Identify which cell holds the provided text, then report its (x, y) central coordinate. 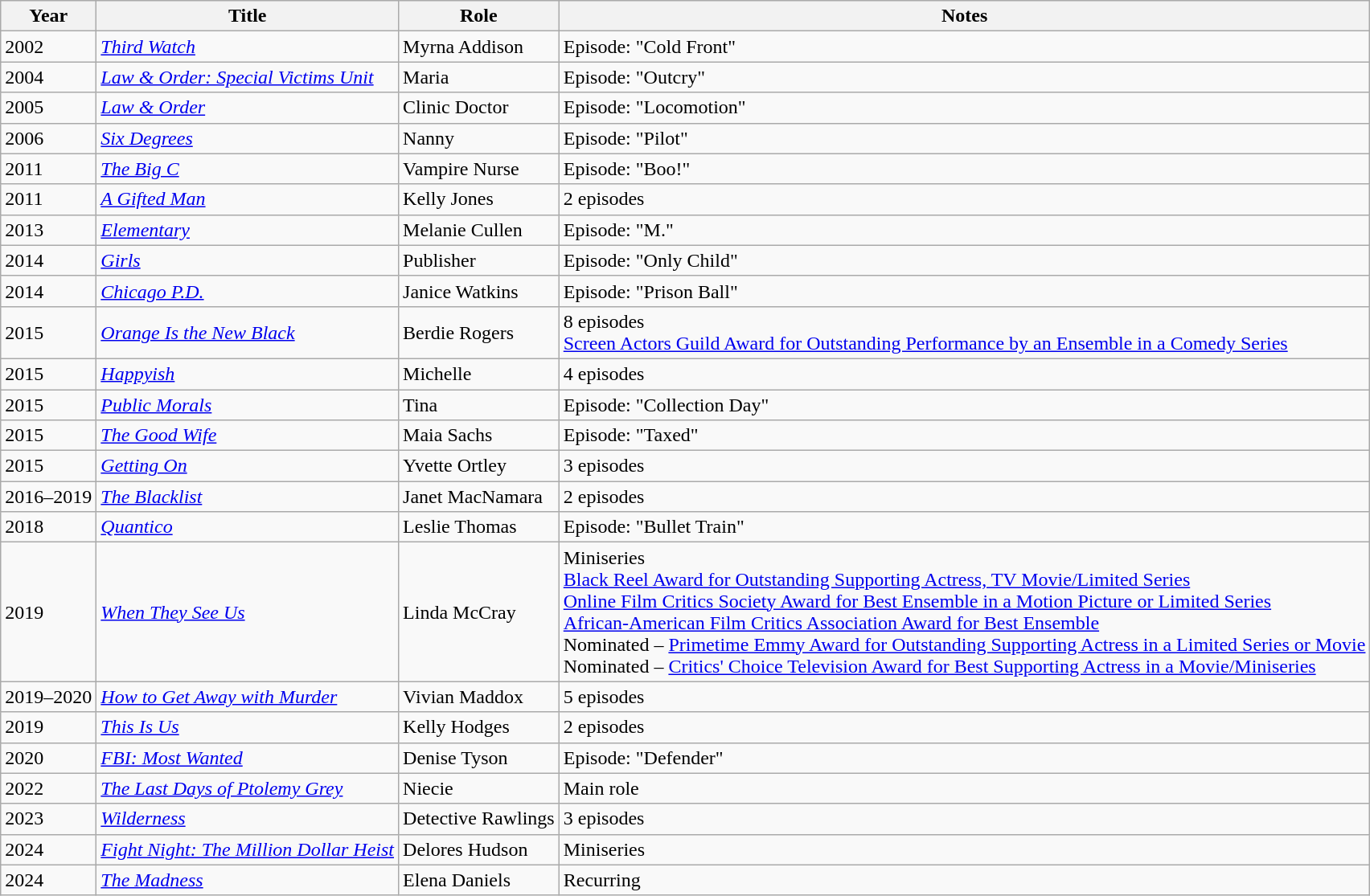
Maia Sachs (479, 436)
Linda McCray (479, 612)
Niecie (479, 788)
Wilderness (248, 819)
Miniseries (965, 849)
Denise Tyson (479, 758)
2022 (48, 788)
2006 (48, 138)
Episode: "Prison Ball" (965, 291)
2002 (48, 47)
Michelle (479, 374)
4 episodes (965, 374)
Kelly Jones (479, 199)
Elena Daniels (479, 880)
Nanny (479, 138)
The Good Wife (248, 436)
The Madness (248, 880)
Berdie Rogers (479, 333)
2023 (48, 819)
Main role (965, 788)
Detective Rawlings (479, 819)
Role (479, 16)
FBI: Most Wanted (248, 758)
Public Morals (248, 404)
Orange Is the New Black (248, 333)
Third Watch (248, 47)
Vivian Maddox (479, 697)
Episode: "Taxed" (965, 436)
Episode: "Collection Day" (965, 404)
Title (248, 16)
2018 (48, 527)
Publisher (479, 260)
Kelly Hodges (479, 727)
Myrna Addison (479, 47)
Episode: "Locomotion" (965, 108)
Episode: "Cold Front" (965, 47)
Happyish (248, 374)
Episode: "Defender" (965, 758)
Episode: "M." (965, 230)
Tina (479, 404)
2019–2020 (48, 697)
8 episodesScreen Actors Guild Award for Outstanding Performance by an Ensemble in a Comedy Series (965, 333)
Recurring (965, 880)
How to Get Away with Murder (248, 697)
Melanie Cullen (479, 230)
2016–2019 (48, 497)
Episode: "Pilot" (965, 138)
Getting On (248, 466)
Episode: "Only Child" (965, 260)
A Gifted Man (248, 199)
The Last Days of Ptolemy Grey (248, 788)
Vampire Nurse (479, 169)
Notes (965, 16)
Elementary (248, 230)
Girls (248, 260)
Episode: "Boo!" (965, 169)
Chicago P.D. (248, 291)
Year (48, 16)
Leslie Thomas (479, 527)
Episode: "Bullet Train" (965, 527)
2020 (48, 758)
Janet MacNamara (479, 497)
Six Degrees (248, 138)
Episode: "Outcry" (965, 77)
The Blacklist (248, 497)
This Is Us (248, 727)
Delores Hudson (479, 849)
When They See Us (248, 612)
Maria (479, 77)
Law & Order: Special Victims Unit (248, 77)
Janice Watkins (479, 291)
2005 (48, 108)
Quantico (248, 527)
Law & Order (248, 108)
Clinic Doctor (479, 108)
Fight Night: The Million Dollar Heist (248, 849)
2013 (48, 230)
The Big C (248, 169)
5 episodes (965, 697)
2004 (48, 77)
Yvette Ortley (479, 466)
